Extract the [x, y] coordinate from the center of the cell holding the provided text.  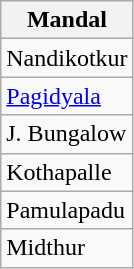
Kothapalle [67, 172]
J. Bungalow [67, 134]
Mandal [67, 20]
Pagidyala [67, 96]
Midthur [67, 248]
Pamulapadu [67, 210]
Nandikotkur [67, 58]
